Output the [X, Y] coordinate of the center of the cell containing the given text.  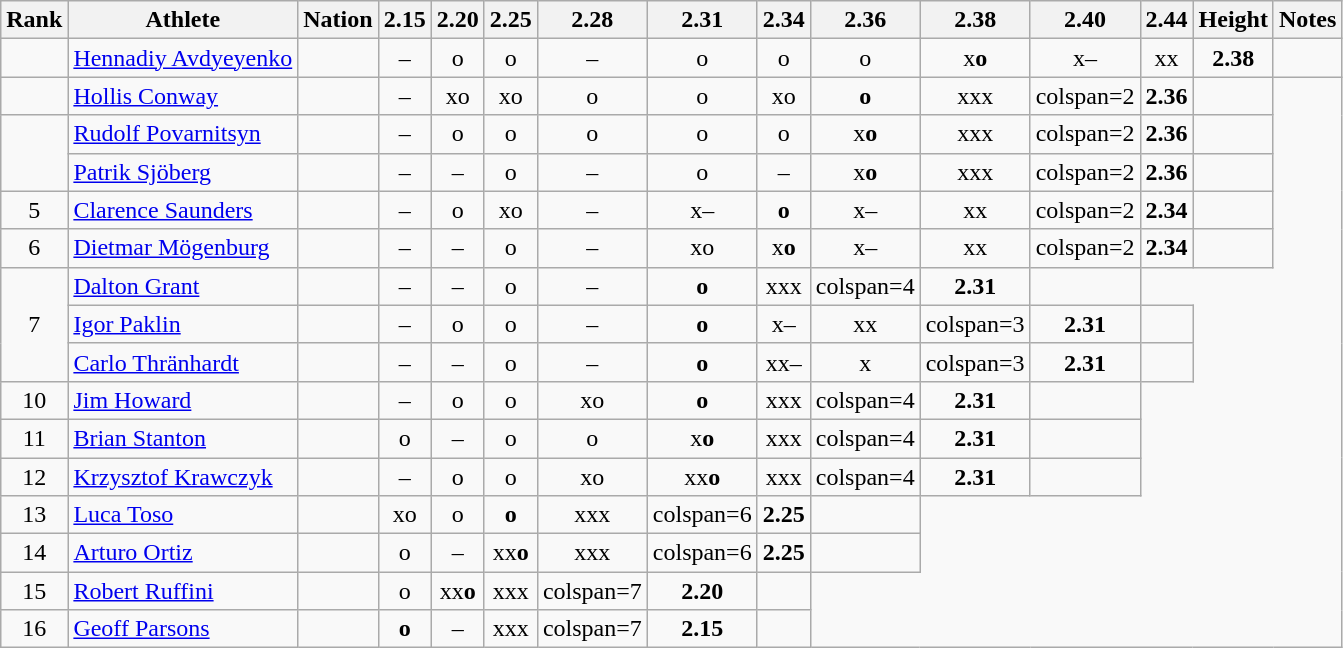
2.44 [1166, 20]
16 [34, 629]
Rank [34, 20]
12 [34, 477]
11 [34, 438]
Carlo Thränhardt [183, 362]
Luca Toso [183, 515]
Height [1233, 20]
Robert Ruffini [183, 591]
Arturo Ortiz [183, 553]
5 [34, 210]
x [865, 362]
Igor Paklin [183, 324]
7 [34, 324]
Clarence Saunders [183, 210]
14 [34, 553]
2.28 [592, 20]
Nation [338, 20]
Patrik Sjöberg [183, 172]
Geoff Parsons [183, 629]
Hennadiy Avdyeyenko [183, 58]
Dalton Grant [183, 286]
15 [34, 591]
Hollis Conway [183, 96]
Brian Stanton [183, 438]
Jim Howard [183, 400]
Notes [1307, 20]
Krzysztof Krawczyk [183, 477]
xx– [784, 362]
Dietmar Mögenburg [183, 248]
13 [34, 515]
Rudolf Povarnitsyn [183, 134]
Athlete [183, 20]
2.40 [1085, 20]
6 [34, 248]
10 [34, 400]
